Return the (X, Y) coordinate for the center point of the cell that contains the specified text.  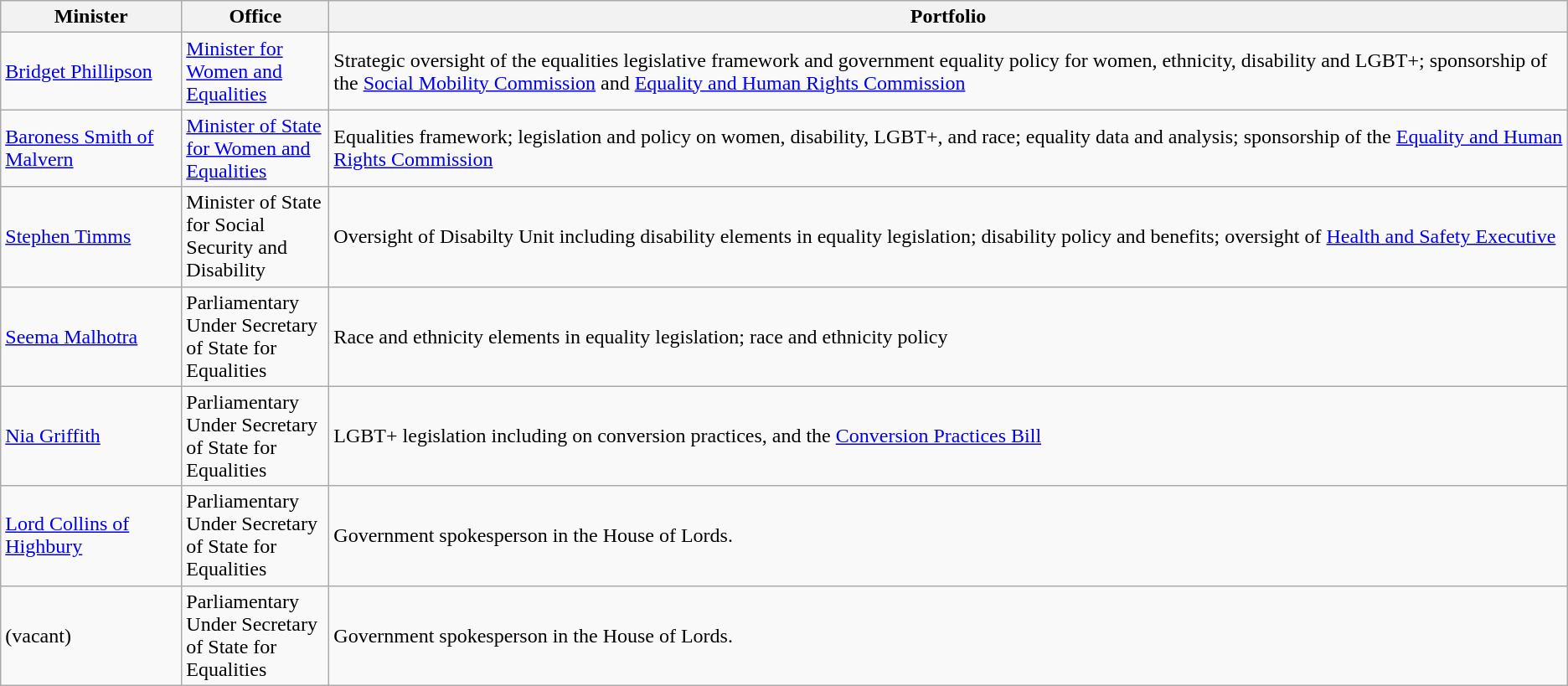
LGBT+ legislation including on conversion practices, and the Conversion Practices Bill (948, 436)
Minister for Women and Equalities (255, 71)
Nia Griffith (91, 436)
(vacant) (91, 635)
Minister of State for Women and Equalities (255, 148)
Minister of State for Social Security and Disability (255, 236)
Lord Collins of Highbury (91, 536)
Baroness Smith of Malvern (91, 148)
Portfolio (948, 17)
Seema Malhotra (91, 337)
Race and ethnicity elements in equality legislation; race and ethnicity policy (948, 337)
Stephen Timms (91, 236)
Bridget Phillipson (91, 71)
Office (255, 17)
Minister (91, 17)
